Scan for the cell matching the given text and deliver its [x, y] coordinate at center. 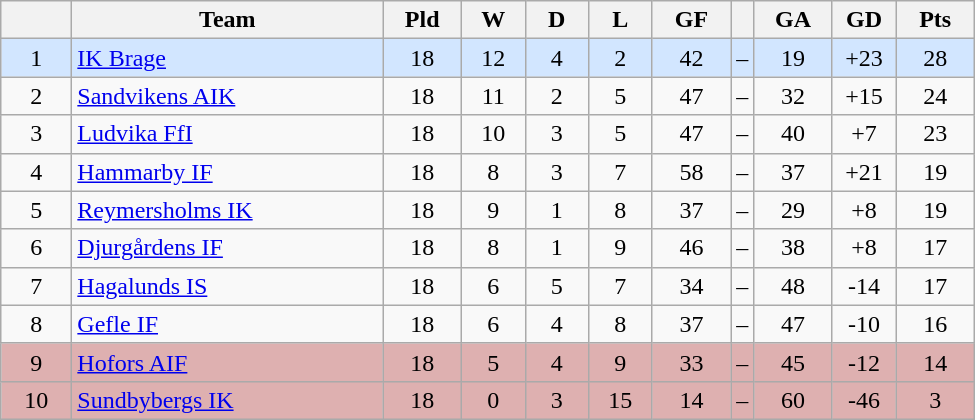
Hammarby IF [228, 172]
58 [692, 172]
45 [794, 362]
W [493, 20]
+23 [864, 58]
Pld [422, 20]
46 [692, 248]
16 [936, 324]
Hagalunds IS [228, 286]
29 [794, 210]
28 [936, 58]
42 [692, 58]
33 [692, 362]
Pts [936, 20]
L [621, 20]
Gefle IF [228, 324]
15 [621, 400]
24 [936, 96]
48 [794, 286]
D [557, 20]
11 [493, 96]
12 [493, 58]
IK Brage [228, 58]
Ludvika FfI [228, 134]
60 [794, 400]
GA [794, 20]
40 [794, 134]
23 [936, 134]
+15 [864, 96]
Sundbybergs IK [228, 400]
GD [864, 20]
+7 [864, 134]
Reymersholms IK [228, 210]
Hofors AIF [228, 362]
Sandvikens AIK [228, 96]
32 [794, 96]
0 [493, 400]
-46 [864, 400]
-10 [864, 324]
38 [794, 248]
-14 [864, 286]
+21 [864, 172]
Team [228, 20]
-12 [864, 362]
GF [692, 20]
Djurgårdens IF [228, 248]
34 [692, 286]
